Return the (X, Y) coordinate for the center point of the cell that contains the specified text.  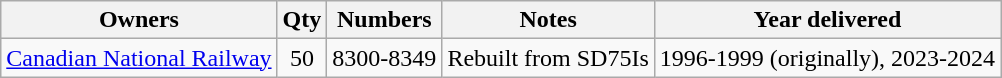
Canadian National Railway (139, 58)
Numbers (384, 20)
8300-8349 (384, 58)
Qty (302, 20)
1996-1999 (originally), 2023-2024 (827, 58)
Owners (139, 20)
Year delivered (827, 20)
50 (302, 58)
Rebuilt from SD75Is (548, 58)
Notes (548, 20)
